Return the (X, Y) coordinate for the center point of the cell that contains the specified text.  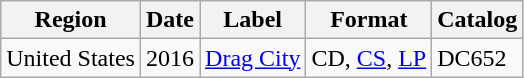
CD, CS, LP (369, 58)
Label (253, 20)
Drag City (253, 58)
Date (170, 20)
Catalog (478, 20)
Format (369, 20)
DC652 (478, 58)
Region (71, 20)
United States (71, 58)
2016 (170, 58)
